Return [X, Y] of the center of cell containing provided text 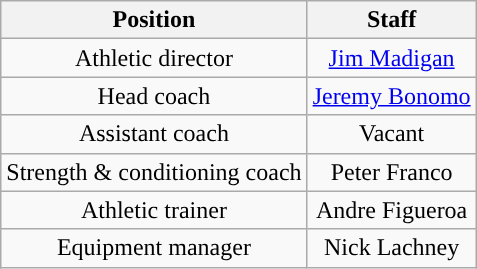
Assistant coach [154, 134]
Jeremy Bonomo [392, 96]
Strength & conditioning coach [154, 172]
Athletic director [154, 58]
Peter Franco [392, 172]
Nick Lachney [392, 248]
Andre Figueroa [392, 210]
Head coach [154, 96]
Athletic trainer [154, 210]
Position [154, 20]
Staff [392, 20]
Equipment manager [154, 248]
Jim Madigan [392, 58]
Vacant [392, 134]
